For the text-containing cell, return its midpoint in (X, Y) coordinate format. 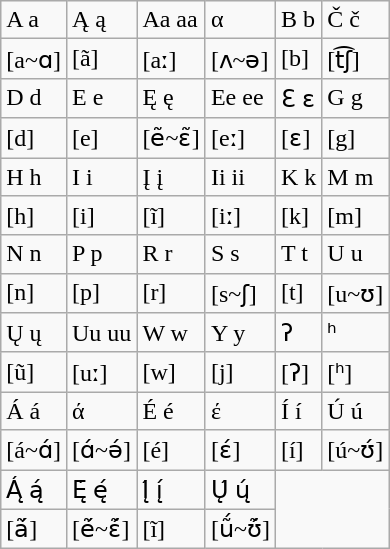
G g (356, 98)
[b] (298, 59)
Ą́ ą́ (34, 490)
Ą ą (101, 20)
[ʰ] (356, 372)
έ (240, 411)
S s (240, 254)
E e (101, 98)
[ɑ́~ə́] (101, 450)
[p] (101, 293)
ά (101, 411)
[h] (34, 216)
[iː] (240, 216)
[ú~ʊ́] (356, 450)
Y y (240, 333)
Į į (172, 177)
[ẽ́~ɛ̃́] (101, 529)
Ę́ ę́ (101, 490)
[w] (172, 372)
ʰ (356, 333)
α (240, 20)
[ã] (101, 59)
[r] (172, 293)
Ee ee (240, 98)
K k (298, 177)
[t͡ʃ] (356, 59)
Ų́ ų́ (240, 490)
[uː] (101, 372)
Ú ú (356, 411)
[i] (101, 216)
[g] (356, 138)
R r (172, 254)
[ʔ] (298, 372)
[k] (298, 216)
D d (34, 98)
Ii ii (240, 177)
P p (101, 254)
I i (101, 177)
[á~ɑ́] (34, 450)
Í í (298, 411)
[e] (101, 138)
[s~ʃ] (240, 293)
[é] (172, 450)
[í] (298, 450)
[u~ʊ] (356, 293)
[ũ] (34, 372)
Č č (356, 20)
B b (298, 20)
[aː] (172, 59)
M m (356, 177)
[ṹ~ʊ̃́] (240, 529)
[d] (34, 138)
Aa aa (172, 20)
Ų ų (34, 333)
Á á (34, 411)
Į́ į́ (172, 490)
[n] (34, 293)
[ã́] (34, 529)
[j] (240, 372)
[eː] (240, 138)
Ę ę (172, 98)
Uu uu (101, 333)
A a (34, 20)
É é (172, 411)
[ʌ~ə] (240, 59)
[a~ɑ] (34, 59)
[ẽ~ɛ̃] (172, 138)
W w (172, 333)
U u (356, 254)
Ɛ ɛ (298, 98)
H h (34, 177)
T t (298, 254)
ʔ (298, 333)
N n (34, 254)
[m] (356, 216)
[t] (298, 293)
[ɛ] (298, 138)
[ɛ́] (240, 450)
